Return the [x, y] coordinate for the center point of the cell that contains the specified text.  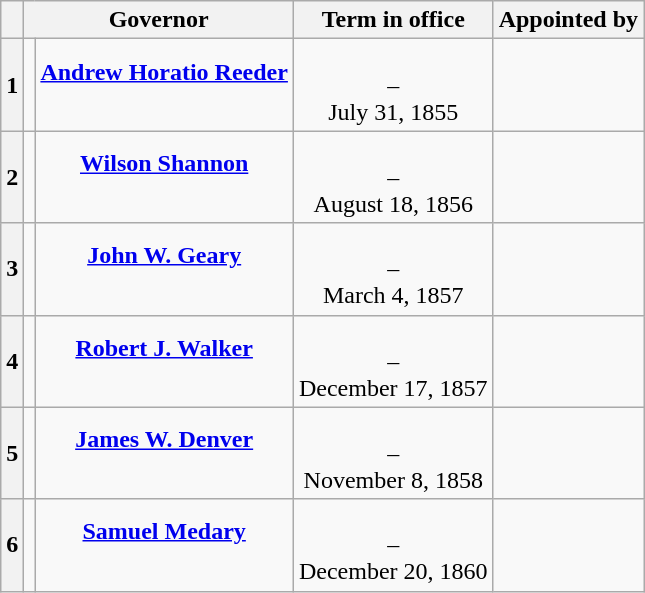
Samuel Medary [164, 545]
–November 8, 1858 [393, 453]
–March 4, 1857 [393, 269]
Wilson Shannon [164, 177]
James W. Denver [164, 453]
5 [12, 453]
4 [12, 361]
1 [12, 85]
–July 31, 1855 [393, 85]
6 [12, 545]
Term in office [393, 20]
2 [12, 177]
Robert J. Walker [164, 361]
–December 17, 1857 [393, 361]
–December 20, 1860 [393, 545]
Andrew Horatio Reeder [164, 85]
–August 18, 1856 [393, 177]
John W. Geary [164, 269]
Governor [159, 20]
Appointed by [568, 20]
3 [12, 269]
